Identify which cell holds the provided text, then report its (x, y) central coordinate. 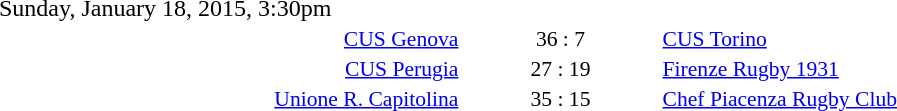
27 : 19 (560, 68)
36 : 7 (560, 38)
